Output the [x, y] coordinate of the center of the cell containing the given text.  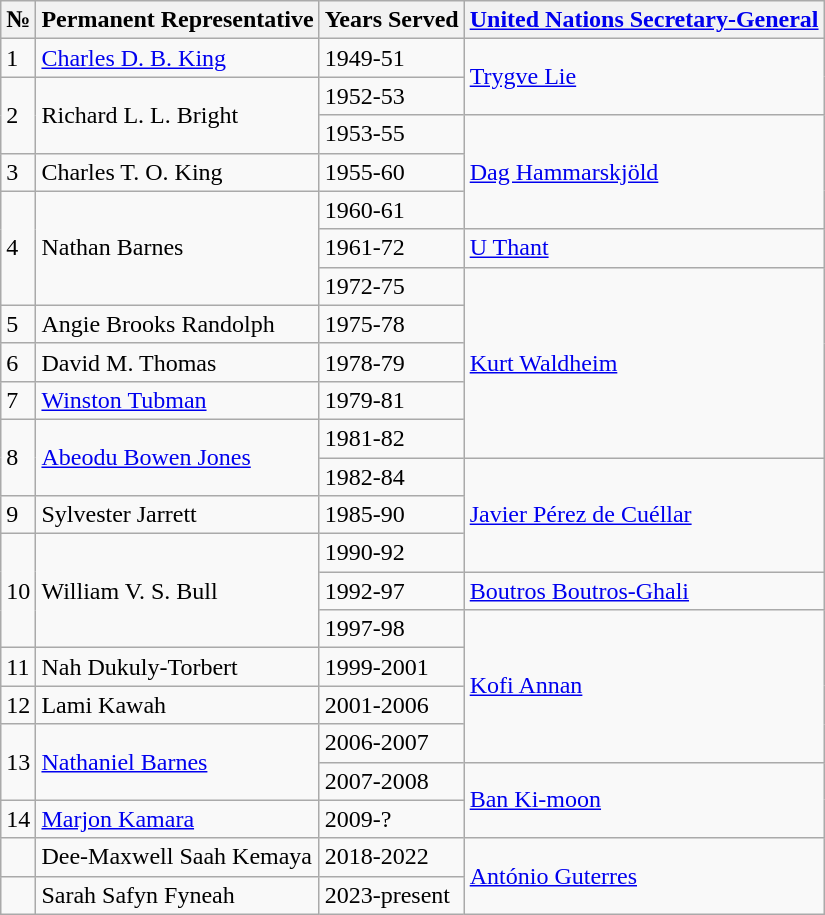
13 [18, 762]
Lami Kawah [178, 705]
1999-2001 [392, 667]
2009-? [392, 819]
1982-84 [392, 477]
1960-61 [392, 210]
2007-2008 [392, 781]
11 [18, 667]
12 [18, 705]
1978-79 [392, 362]
Nathan Barnes [178, 248]
Boutros Boutros-Ghali [644, 591]
5 [18, 324]
U Thant [644, 248]
Trygve Lie [644, 77]
Years Served [392, 20]
4 [18, 248]
António Guterres [644, 876]
8 [18, 457]
№ [18, 20]
1975-78 [392, 324]
Charles D. B. King [178, 58]
1949-51 [392, 58]
1961-72 [392, 248]
2023-present [392, 895]
David M. Thomas [178, 362]
Kurt Waldheim [644, 362]
1990-92 [392, 553]
Nathaniel Barnes [178, 762]
Permanent Representative [178, 20]
1953-55 [392, 134]
Winston Tubman [178, 400]
14 [18, 819]
Sarah Safyn Fyneah [178, 895]
2018-2022 [392, 857]
Ban Ki-moon [644, 800]
9 [18, 515]
1981-82 [392, 438]
Dee-Maxwell Saah Kemaya [178, 857]
2001-2006 [392, 705]
Charles T. O. King [178, 172]
2006-2007 [392, 743]
1955-60 [392, 172]
1985-90 [392, 515]
Javier Pérez de Cuéllar [644, 515]
Richard L. L. Bright [178, 115]
10 [18, 591]
7 [18, 400]
Dag Hammarskjöld [644, 172]
1992-97 [392, 591]
1979-81 [392, 400]
Nah Dukuly-Torbert [178, 667]
Angie Brooks Randolph [178, 324]
3 [18, 172]
William V. S. Bull [178, 591]
Sylvester Jarrett [178, 515]
United Nations Secretary-General [644, 20]
1 [18, 58]
6 [18, 362]
Marjon Kamara [178, 819]
1997-98 [392, 629]
1972-75 [392, 286]
Abeodu Bowen Jones [178, 457]
1952-53 [392, 96]
Kofi Annan [644, 686]
2 [18, 115]
